Search for the cell housing the specified text and yield its [x, y] center coordinate. 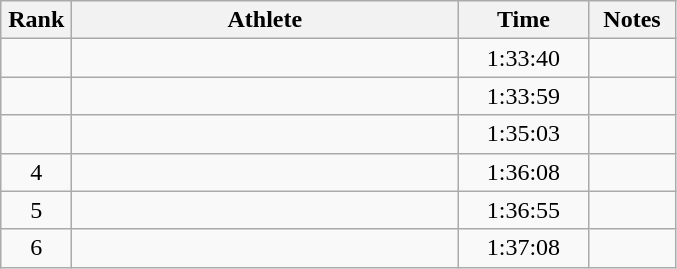
4 [36, 172]
Rank [36, 20]
Time [524, 20]
6 [36, 248]
1:36:55 [524, 210]
1:37:08 [524, 248]
1:35:03 [524, 134]
Notes [632, 20]
Athlete [265, 20]
1:33:40 [524, 58]
1:33:59 [524, 96]
5 [36, 210]
1:36:08 [524, 172]
